Scan for the cell matching the given text and deliver its (x, y) coordinate at center. 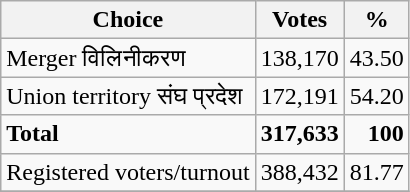
317,633 (300, 134)
100 (376, 134)
Registered voters/turnout (128, 172)
388,432 (300, 172)
Votes (300, 20)
Choice (128, 20)
Total (128, 134)
172,191 (300, 96)
81.77 (376, 172)
% (376, 20)
Merger विलिनीकरण (128, 58)
54.20 (376, 96)
43.50 (376, 58)
Union territory संघ प्रदेश (128, 96)
138,170 (300, 58)
